Return [x, y] of the center of cell containing provided text 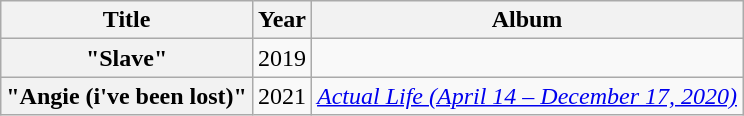
Actual Life (April 14 – December 17, 2020) [528, 96]
Album [528, 20]
Year [282, 20]
2019 [282, 58]
"Slave" [127, 58]
"Angie (i've been lost)" [127, 96]
Title [127, 20]
2021 [282, 96]
